Return [X, Y] of the center of cell containing provided text 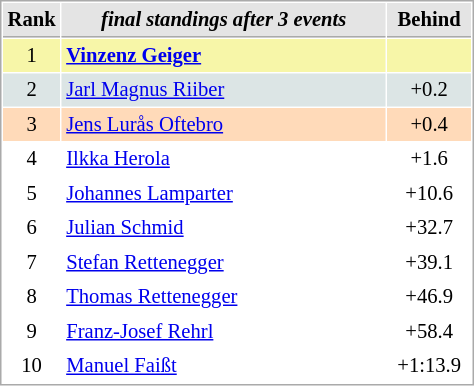
+1.6 [429, 158]
Ilkka Herola [224, 158]
+1:13.9 [429, 366]
+0.4 [429, 124]
3 [32, 124]
Thomas Rettenegger [224, 296]
4 [32, 158]
+0.2 [429, 90]
6 [32, 228]
8 [32, 296]
Vinzenz Geiger [224, 56]
Jarl Magnus Riiber [224, 90]
Stefan Rettenegger [224, 262]
final standings after 3 events [224, 20]
2 [32, 90]
9 [32, 332]
Jens Lurås Oftebro [224, 124]
Johannes Lamparter [224, 194]
Julian Schmid [224, 228]
+46.9 [429, 296]
1 [32, 56]
10 [32, 366]
Rank [32, 20]
Behind [429, 20]
+39.1 [429, 262]
+32.7 [429, 228]
Franz-Josef Rehrl [224, 332]
Manuel Faißt [224, 366]
+58.4 [429, 332]
7 [32, 262]
+10.6 [429, 194]
5 [32, 194]
